Provide the (X, Y) coordinate of the cell's center where the given text is located.  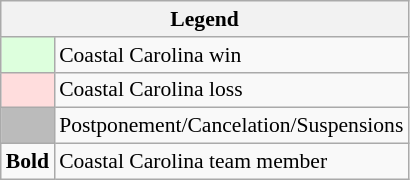
Postponement/Cancelation/Suspensions (231, 126)
Bold (28, 162)
Coastal Carolina team member (231, 162)
Coastal Carolina win (231, 55)
Coastal Carolina loss (231, 90)
Legend (205, 19)
